Scan for the cell matching the given text and deliver its (X, Y) coordinate at center. 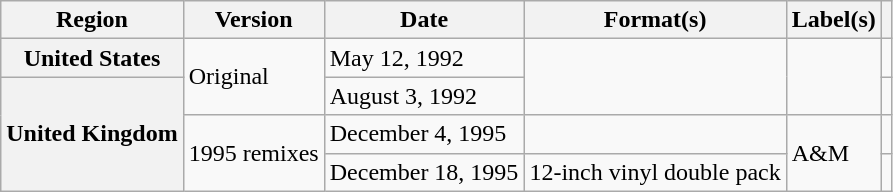
August 3, 1992 (424, 96)
Date (424, 20)
United Kingdom (92, 134)
Version (254, 20)
Format(s) (655, 20)
December 18, 1995 (424, 172)
December 4, 1995 (424, 134)
12-inch vinyl double pack (655, 172)
May 12, 1992 (424, 58)
1995 remixes (254, 153)
Original (254, 77)
Label(s) (834, 20)
Region (92, 20)
United States (92, 58)
A&M (834, 153)
